From the cell containing the given text, extract its center point as (X, Y) coordinate. 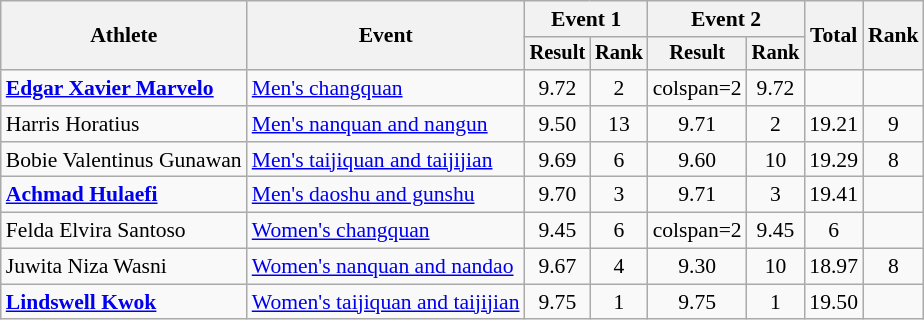
Felda Elvira Santoso (124, 231)
9.67 (558, 267)
Men's nanquan and nangun (386, 124)
Total (834, 36)
Women's nanquan and nandao (386, 267)
Men's changquan (386, 88)
Juwita Niza Wasni (124, 267)
19.50 (834, 302)
Edgar Xavier Marvelo (124, 88)
13 (619, 124)
Men's taijiquan and taijijian (386, 160)
19.29 (834, 160)
Women's changquan (386, 231)
Event 1 (586, 19)
Harris Horatius (124, 124)
19.41 (834, 195)
9.60 (698, 160)
Event 2 (726, 19)
9 (894, 124)
19.21 (834, 124)
Men's daoshu and gunshu (386, 195)
9.30 (698, 267)
Women's taijiquan and taijijian (386, 302)
9.69 (558, 160)
Achmad Hulaefi (124, 195)
Athlete (124, 36)
9.50 (558, 124)
9.70 (558, 195)
Event (386, 36)
18.97 (834, 267)
4 (619, 267)
Lindswell Kwok (124, 302)
Bobie Valentinus Gunawan (124, 160)
